Return (x, y) of the center of cell containing provided text 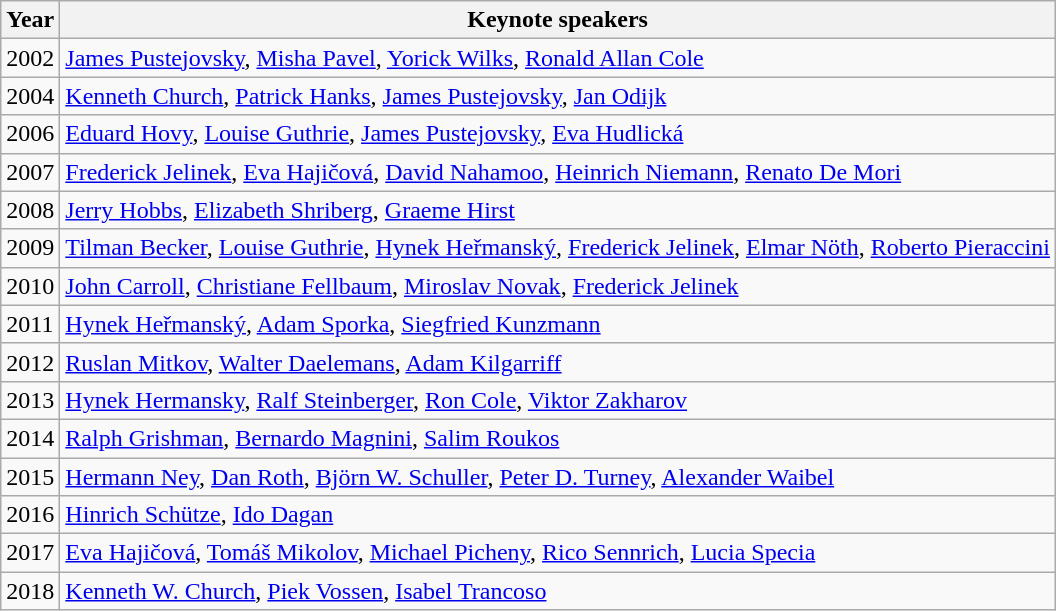
2016 (30, 515)
2018 (30, 591)
2014 (30, 438)
2004 (30, 96)
John Carroll, Christiane Fellbaum, Miroslav Novak, Frederick Jelinek (558, 286)
2008 (30, 210)
2007 (30, 172)
Frederick Jelinek, Eva Hajičová, David Nahamoo, Heinrich Niemann, Renato De Mori (558, 172)
Keynote speakers (558, 20)
2015 (30, 477)
2006 (30, 134)
Ruslan Mitkov, Walter Daelemans, Adam Kilgarriff (558, 362)
2011 (30, 324)
2017 (30, 553)
Jerry Hobbs, Elizabeth Shriberg, Graeme Hirst (558, 210)
Hinrich Schütze, Ido Dagan (558, 515)
Ralph Grishman, Bernardo Magnini, Salim Roukos (558, 438)
Eduard Hovy, Louise Guthrie, James Pustejovsky, Eva Hudlická (558, 134)
James Pustejovsky, Misha Pavel, Yorick Wilks, Ronald Allan Cole (558, 58)
2013 (30, 400)
Eva Hajičová, Tomáš Mikolov, Michael Picheny, Rico Sennrich, Lucia Specia (558, 553)
Kenneth W. Church, Piek Vossen, Isabel Trancoso (558, 591)
2009 (30, 248)
Hynek Heřmanský, Adam Sporka, Siegfried Kunzmann (558, 324)
Hynek Hermansky, Ralf Steinberger, Ron Cole, Viktor Zakharov (558, 400)
2002 (30, 58)
Kenneth Church, Patrick Hanks, James Pustejovsky, Jan Odijk (558, 96)
Tilman Becker, Louise Guthrie, Hynek Heřmanský, Frederick Jelinek, Elmar Nöth, Roberto Pieraccini (558, 248)
2012 (30, 362)
Hermann Ney, Dan Roth, Björn W. Schuller, Peter D. Turney, Alexander Waibel (558, 477)
Year (30, 20)
2010 (30, 286)
